From the cell containing the given text, extract its center point as [x, y] coordinate. 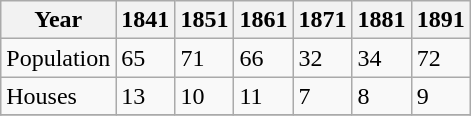
8 [382, 96]
9 [440, 96]
1881 [382, 20]
65 [146, 58]
1871 [322, 20]
1841 [146, 20]
71 [204, 58]
11 [264, 96]
72 [440, 58]
13 [146, 96]
Houses [58, 96]
1891 [440, 20]
Population [58, 58]
32 [322, 58]
1861 [264, 20]
66 [264, 58]
10 [204, 96]
1851 [204, 20]
7 [322, 96]
Year [58, 20]
34 [382, 58]
